Find where the given text appears and provide that cell's center as [x, y] coordinate. 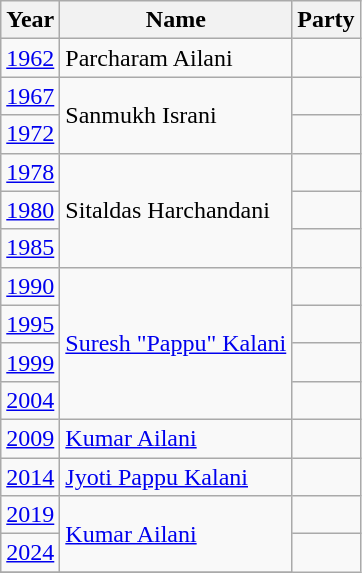
2004 [30, 400]
Sitaldas Harchandani [176, 210]
1995 [30, 324]
Party [326, 20]
1972 [30, 134]
1990 [30, 286]
Name [176, 20]
Suresh "Pappu" Kalani [176, 343]
2024 [30, 553]
Jyoti Pappu Kalani [176, 477]
Year [30, 20]
Sanmukh Israni [176, 115]
2019 [30, 515]
1980 [30, 210]
1999 [30, 362]
2009 [30, 438]
Parcharam Ailani [176, 58]
1967 [30, 96]
2014 [30, 477]
1985 [30, 248]
1962 [30, 58]
1978 [30, 172]
